From the cell containing the given text, extract its center point as (X, Y) coordinate. 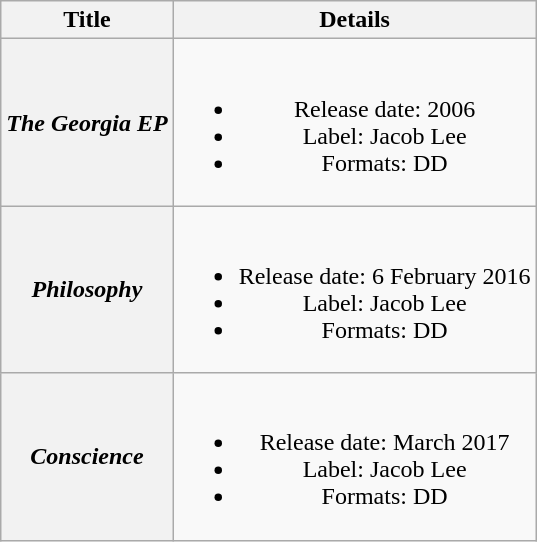
Philosophy (87, 290)
Conscience (87, 456)
Details (354, 20)
The Georgia EP (87, 122)
Title (87, 20)
Release date: 6 February 2016 Label: Jacob LeeFormats: DD (354, 290)
Release date: March 2017Label: Jacob LeeFormats: DD (354, 456)
Release date: 2006Label: Jacob LeeFormats: DD (354, 122)
